Extract the [x, y] coordinate from the center of the cell holding the provided text.  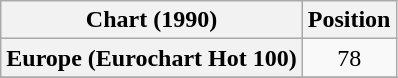
78 [349, 58]
Chart (1990) [152, 20]
Europe (Eurochart Hot 100) [152, 58]
Position [349, 20]
